Extract the (x, y) coordinate from the center of the cell holding the provided text.  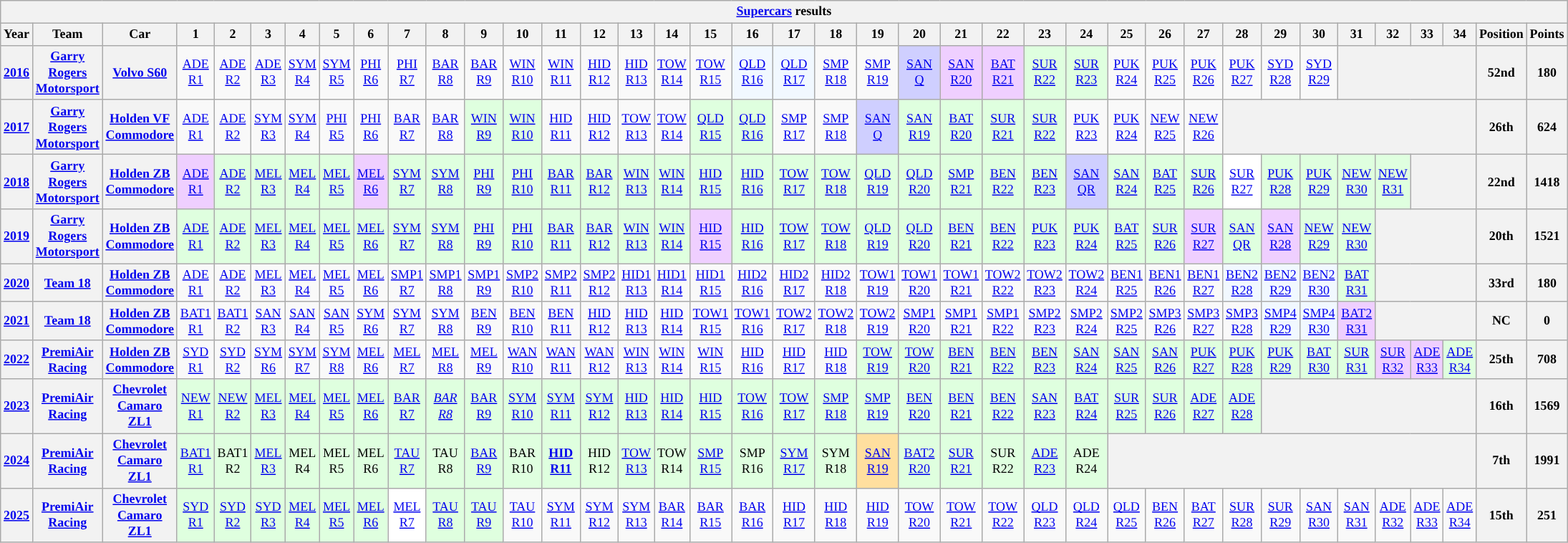
52nd (1502, 72)
22nd (1502, 181)
NEWR2 (233, 406)
TOW2R22 (1003, 283)
2025 (17, 515)
2 (233, 34)
SURR32 (1393, 360)
12 (599, 34)
TOW2R17 (794, 321)
SURR28 (1242, 515)
SANR4 (302, 321)
SYMR18 (836, 461)
ADER24 (1086, 461)
24 (1086, 34)
2021 (17, 321)
BATR27 (1204, 515)
ADER27 (1204, 406)
BATR30 (1319, 360)
BARR16 (752, 515)
SYDR3 (268, 515)
SYMR10 (523, 406)
17 (794, 34)
ADER32 (1393, 515)
SMP4R30 (1319, 321)
Position (1502, 34)
SMP1R9 (484, 283)
25 (1127, 34)
SYDR28 (1280, 72)
SANR31 (1357, 515)
SMP2R12 (599, 283)
2023 (17, 406)
Year (17, 34)
BENR20 (919, 406)
SMP2R11 (561, 283)
SANR28 (1280, 236)
QLDR25 (1127, 515)
WINR11 (561, 72)
30 (1319, 34)
2017 (17, 127)
Volvo S60 (140, 72)
27 (1204, 34)
TOW1R16 (752, 321)
SANR23 (1045, 406)
SURR25 (1127, 406)
WANR10 (523, 360)
20 (919, 34)
BARR14 (672, 515)
SMP2R25 (1127, 321)
TOW2R24 (1086, 283)
TOWR19 (878, 360)
TOW1R20 (919, 283)
9 (484, 34)
BATR21 (1003, 72)
TOW2R23 (1045, 283)
BAT2R20 (919, 461)
33 (1427, 34)
TOW1R21 (961, 283)
2016 (17, 72)
1 (195, 34)
WANR12 (599, 360)
29 (1280, 34)
ADER28 (1242, 406)
SANR25 (1127, 360)
SMP1R8 (445, 283)
10 (523, 34)
QLDR17 (794, 72)
NEWR25 (1165, 127)
WINR15 (710, 360)
HID2R18 (836, 283)
TOW1R15 (710, 321)
BEN1R25 (1127, 283)
13 (637, 34)
0 (1547, 321)
SANR20 (961, 72)
1521 (1547, 236)
22 (1003, 34)
TAUR9 (484, 515)
NEWR31 (1393, 181)
WANR11 (561, 360)
SMP1R7 (407, 283)
TAUR7 (407, 461)
SMP4R29 (1280, 321)
BENR26 (1165, 515)
6 (371, 34)
MELR9 (484, 360)
HID1R15 (710, 283)
HID2R16 (752, 283)
15th (1502, 515)
WINR9 (484, 127)
QLDR23 (1045, 515)
PUKR25 (1165, 72)
PUKR26 (1204, 72)
7th (1502, 461)
BATR20 (961, 127)
SYMR3 (268, 127)
SMPR17 (794, 127)
BATR24 (1086, 406)
SURR29 (1280, 515)
8 (445, 34)
28 (1242, 34)
BENR9 (484, 321)
TOW2R19 (878, 321)
31 (1357, 34)
SMPR16 (752, 461)
Points (1547, 34)
26th (1502, 127)
1418 (1547, 181)
Car (140, 34)
SMP3R28 (1242, 321)
16th (1502, 406)
SMP1R22 (1003, 321)
BEN2R29 (1280, 283)
BEN1R27 (1204, 283)
SMP3R26 (1165, 321)
18 (836, 34)
1991 (1547, 461)
ADER3 (268, 72)
BATR31 (1357, 283)
PHIR5 (337, 127)
33rd (1502, 283)
SMP3R27 (1204, 321)
SANR3 (268, 321)
BEN1R26 (1165, 283)
SYDR29 (1319, 72)
TOW1R19 (878, 283)
SURR23 (1086, 72)
SYMR17 (794, 461)
TAUR10 (523, 515)
4 (302, 34)
HID1R13 (637, 283)
20th (1502, 236)
5 (337, 34)
PHIR7 (407, 72)
TOWR22 (1003, 515)
11 (561, 34)
TOWR16 (752, 406)
BENR10 (523, 321)
SMP2R24 (1086, 321)
2019 (17, 236)
HID1R14 (672, 283)
2018 (17, 181)
7 (407, 34)
34 (1460, 34)
624 (1547, 127)
TOWR21 (961, 515)
NEWR26 (1204, 127)
BENR11 (561, 321)
BEN2R30 (1319, 283)
NC (1502, 321)
19 (878, 34)
TOWR15 (710, 72)
2022 (17, 360)
QLDR24 (1086, 515)
21 (961, 34)
TOW2R18 (836, 321)
26 (1165, 34)
SANR5 (337, 321)
3 (268, 34)
SANR26 (1165, 360)
SURR31 (1357, 360)
2020 (17, 283)
HIDR19 (878, 515)
ADER23 (1045, 461)
NEWR1 (195, 406)
BAT2R31 (1357, 321)
708 (1547, 360)
1569 (1547, 406)
SMPR15 (710, 461)
BARR15 (710, 515)
SMP1R21 (961, 321)
Holden VF Commodore (140, 127)
NEWR29 (1319, 236)
251 (1547, 515)
SANR30 (1319, 515)
2024 (17, 461)
SYMR13 (637, 515)
HID2R17 (794, 283)
SMP2R10 (523, 283)
SMP2R23 (1045, 321)
14 (672, 34)
SMPR21 (961, 181)
32 (1393, 34)
Supercars results (784, 11)
23 (1045, 34)
25th (1502, 360)
BEN2R28 (1242, 283)
BARR10 (523, 461)
16 (752, 34)
SYMR5 (337, 72)
SMP1R20 (919, 321)
QLDR15 (710, 127)
MELR8 (445, 360)
Team (67, 34)
15 (710, 34)
